Return the (x, y) coordinate for the center point of the cell that contains the specified text.  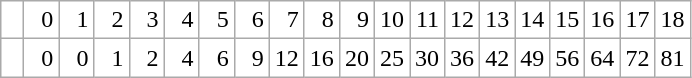
42 (498, 58)
81 (672, 58)
8 (322, 20)
18 (672, 20)
20 (356, 58)
17 (638, 20)
15 (568, 20)
56 (568, 58)
49 (532, 58)
30 (428, 58)
3 (146, 20)
64 (602, 58)
72 (638, 58)
25 (392, 58)
7 (286, 20)
36 (462, 58)
5 (216, 20)
11 (428, 20)
10 (392, 20)
14 (532, 20)
13 (498, 20)
